Pinpoint the cell where the given text exists, returning its [x, y] midpoint coordinate. 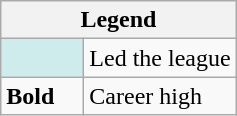
Bold [42, 96]
Career high [160, 96]
Led the league [160, 58]
Legend [118, 20]
